Find where the given text appears and provide that cell's center as (x, y) coordinate. 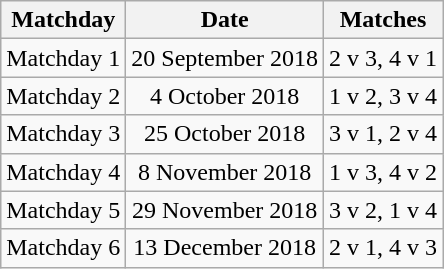
Matches (382, 20)
Matchday 3 (64, 134)
Matchday 2 (64, 96)
1 v 2, 3 v 4 (382, 96)
2 v 3, 4 v 1 (382, 58)
1 v 3, 4 v 2 (382, 172)
2 v 1, 4 v 3 (382, 248)
Matchday 1 (64, 58)
Date (225, 20)
Matchday (64, 20)
20 September 2018 (225, 58)
3 v 2, 1 v 4 (382, 210)
29 November 2018 (225, 210)
4 October 2018 (225, 96)
Matchday 4 (64, 172)
Matchday 5 (64, 210)
8 November 2018 (225, 172)
3 v 1, 2 v 4 (382, 134)
13 December 2018 (225, 248)
Matchday 6 (64, 248)
25 October 2018 (225, 134)
